Determine the [X, Y] coordinate at the center of the cell enclosing the given text.  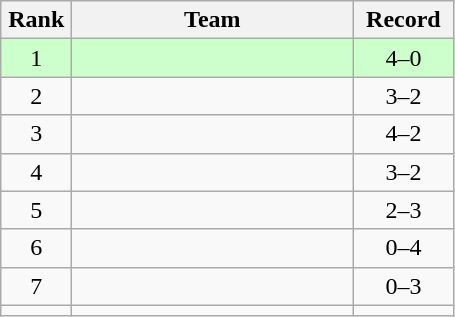
Rank [36, 20]
2 [36, 96]
Record [404, 20]
1 [36, 58]
Team [212, 20]
0–3 [404, 286]
2–3 [404, 210]
5 [36, 210]
3 [36, 134]
4 [36, 172]
6 [36, 248]
4–2 [404, 134]
4–0 [404, 58]
7 [36, 286]
0–4 [404, 248]
